Return the (x, y) coordinate for the center point of the cell that contains the specified text.  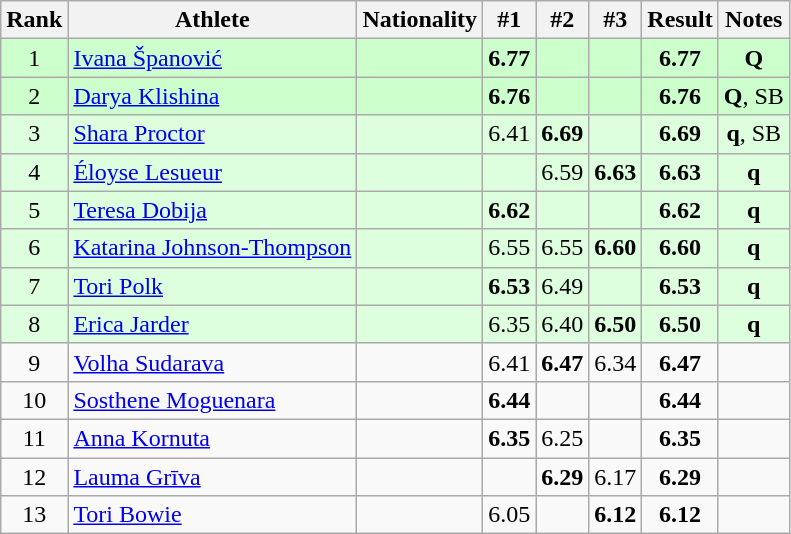
#3 (616, 20)
11 (34, 438)
6.05 (510, 515)
Sosthene Moguenara (212, 400)
6.17 (616, 477)
2 (34, 96)
Tori Bowie (212, 515)
6 (34, 248)
Erica Jarder (212, 324)
Volha Sudarava (212, 362)
1 (34, 58)
Athlete (212, 20)
Teresa Dobija (212, 210)
Katarina Johnson-Thompson (212, 248)
12 (34, 477)
6.59 (562, 172)
6.25 (562, 438)
6.49 (562, 286)
q, SB (754, 134)
6.34 (616, 362)
5 (34, 210)
8 (34, 324)
Q, SB (754, 96)
4 (34, 172)
13 (34, 515)
#2 (562, 20)
#1 (510, 20)
Result (680, 20)
Rank (34, 20)
9 (34, 362)
Lauma Grīva (212, 477)
Darya Klishina (212, 96)
Ivana Španović (212, 58)
Tori Polk (212, 286)
10 (34, 400)
3 (34, 134)
Shara Proctor (212, 134)
Q (754, 58)
6.40 (562, 324)
Notes (754, 20)
Nationality (420, 20)
Éloyse Lesueur (212, 172)
7 (34, 286)
Anna Kornuta (212, 438)
